Determine the (X, Y) coordinate at the center of the cell enclosing the given text.  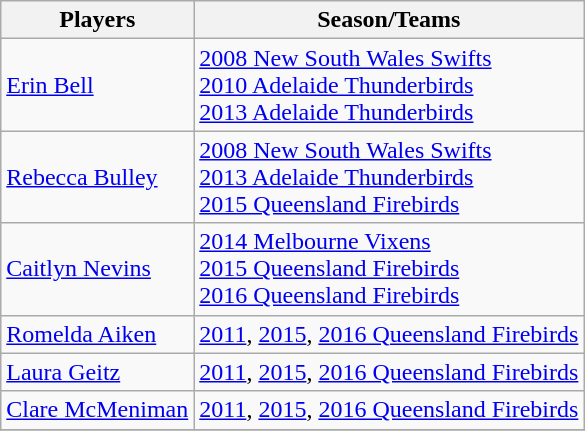
Erin Bell (98, 85)
2008 New South Wales Swifts2010 Adelaide Thunderbirds2013 Adelaide Thunderbirds (389, 85)
Romelda Aiken (98, 334)
Season/Teams (389, 20)
2014 Melbourne Vixens2015 Queensland Firebirds2016 Queensland Firebirds (389, 269)
Rebecca Bulley (98, 177)
Players (98, 20)
Laura Geitz (98, 372)
Clare McMeniman (98, 410)
Caitlyn Nevins (98, 269)
2008 New South Wales Swifts2013 Adelaide Thunderbirds2015 Queensland Firebirds (389, 177)
